Search for the cell housing the specified text and yield its (x, y) center coordinate. 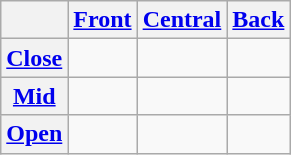
Mid (34, 96)
Back (258, 20)
Open (34, 134)
Front (102, 20)
Central (182, 20)
Close (34, 58)
